Output the [X, Y] coordinate of the center of the cell containing the given text.  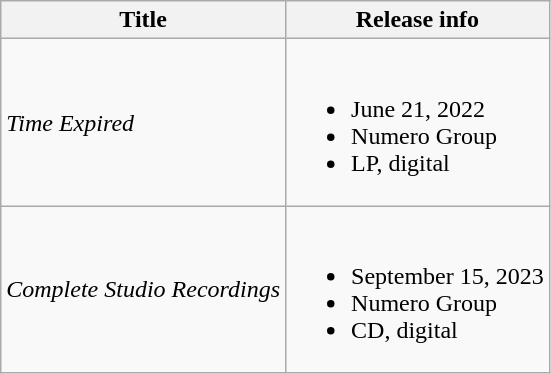
Title [144, 20]
Time Expired [144, 122]
June 21, 2022Numero GroupLP, digital [418, 122]
Complete Studio Recordings [144, 290]
Release info [418, 20]
September 15, 2023Numero GroupCD, digital [418, 290]
